Detect which cell encompasses the target text, then output its [X, Y] center coordinate. 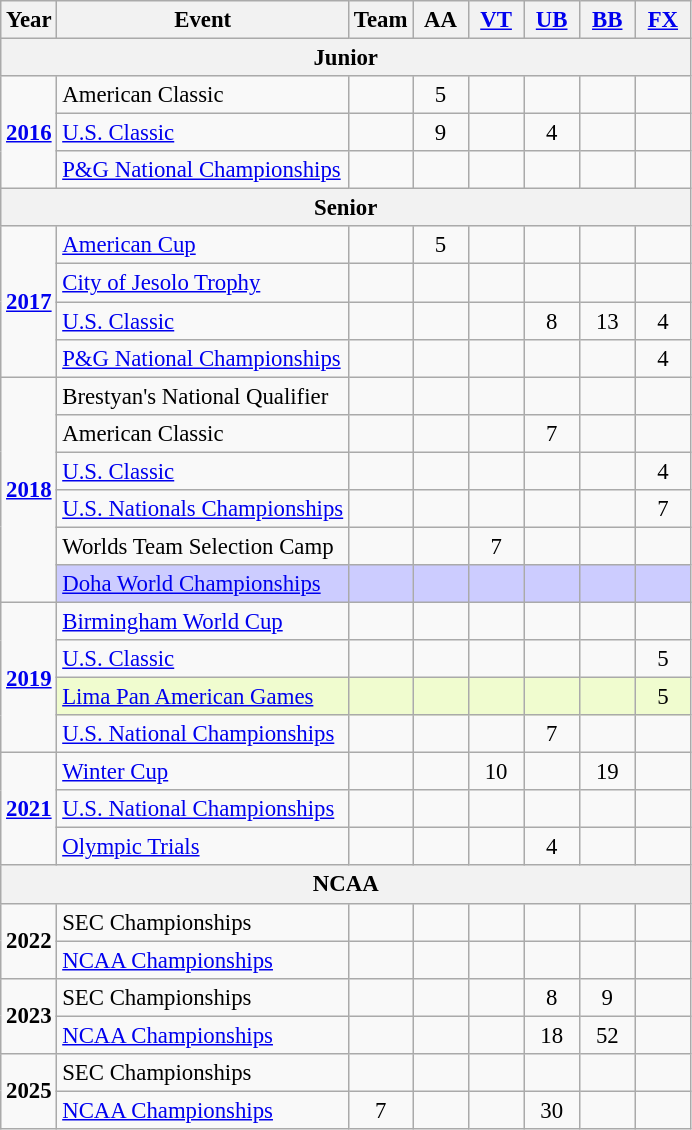
2019 [29, 677]
AA [441, 20]
Lima Pan American Games [203, 697]
FX [663, 20]
52 [607, 1035]
30 [552, 1110]
2021 [29, 810]
Event [203, 20]
UB [552, 20]
10 [496, 772]
19 [607, 772]
2016 [29, 132]
18 [552, 1035]
Doha World Championships [203, 584]
2018 [29, 490]
13 [607, 321]
City of Jesolo Trophy [203, 283]
NCAA [346, 885]
Winter Cup [203, 772]
2025 [29, 1092]
2023 [29, 1016]
Junior [346, 58]
Worlds Team Selection Camp [203, 546]
VT [496, 20]
Year [29, 20]
2022 [29, 940]
BB [607, 20]
Senior [346, 208]
U.S. Nationals Championships [203, 509]
2017 [29, 301]
Birmingham World Cup [203, 621]
Olympic Trials [203, 847]
Brestyan's National Qualifier [203, 396]
Team [380, 20]
American Cup [203, 245]
